Return [x, y] of the center of cell containing provided text 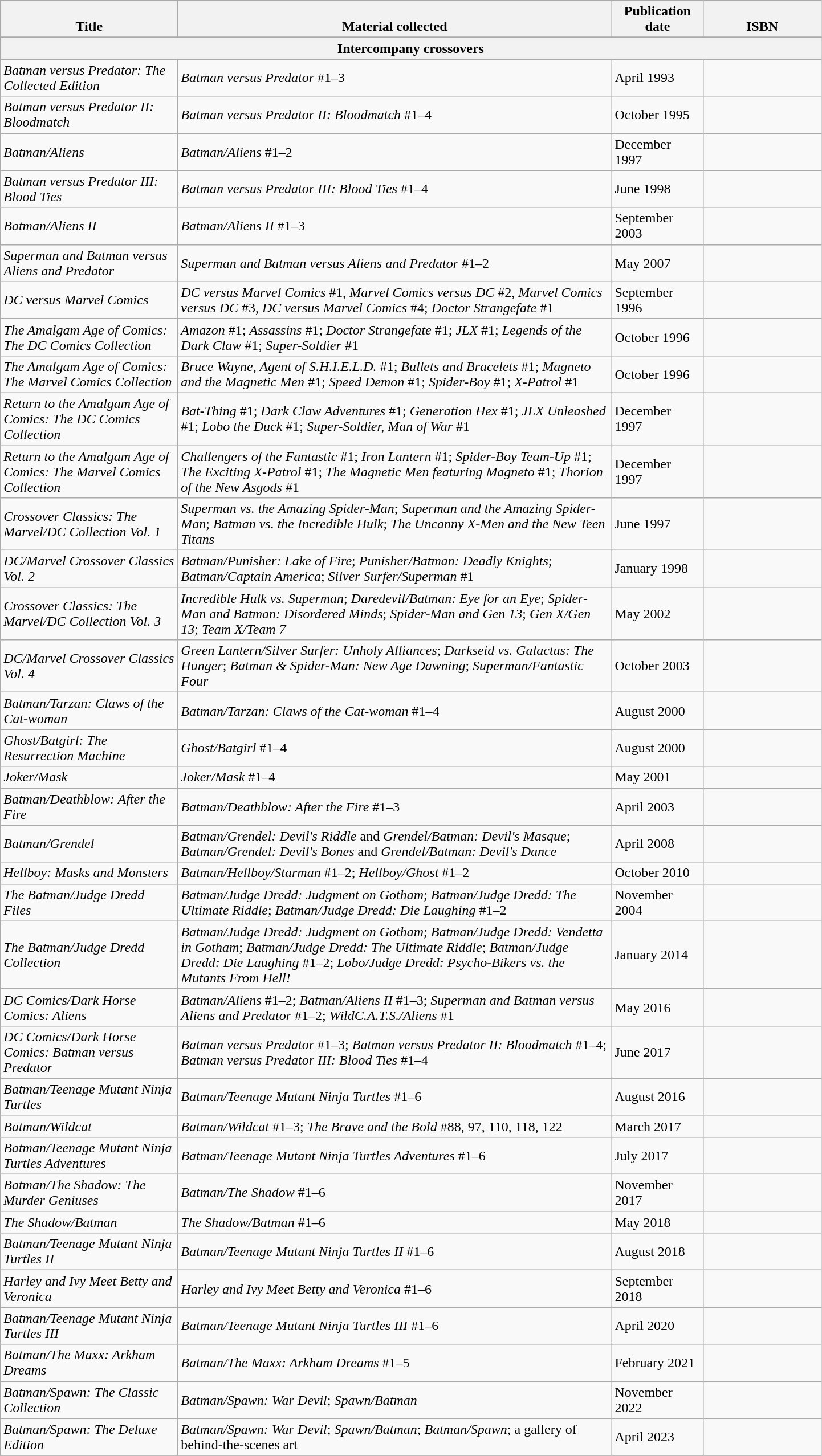
Batman/Punisher: Lake of Fire; Punisher/Batman: Deadly Knights; Batman/Captain America; Silver Surfer/Superman #1 [394, 569]
August 2018 [658, 1251]
Batman/Aliens [89, 152]
April 2003 [658, 807]
Harley and Ivy Meet Betty and Veronica [89, 1289]
Batman/Teenage Mutant Ninja Turtles III [89, 1326]
Batman/Aliens #1–2 [394, 152]
DC/Marvel Crossover Classics Vol. 2 [89, 569]
Batman/Deathblow: After the Fire [89, 807]
ISBN [762, 19]
Batman/Aliens II #1–3 [394, 226]
Batman versus Predator #1–3 [394, 78]
Batman/Teenage Mutant Ninja Turtles [89, 1096]
June 1997 [658, 524]
November 2022 [658, 1400]
Batman/Spawn: The Classic Collection [89, 1400]
February 2021 [658, 1363]
Batman/Wildcat [89, 1127]
June 1998 [658, 189]
Ghost/Batgirl #1–4 [394, 748]
April 2008 [658, 843]
Amazon #1; Assassins #1; Doctor Strangefate #1; JLX #1; Legends of the Dark Claw #1; Super-Soldier #1 [394, 337]
Batman/Teenage Mutant Ninja Turtles II #1–6 [394, 1251]
Batman/Grendel [89, 843]
June 2017 [658, 1052]
Joker/Mask #1–4 [394, 777]
Ghost/Batgirl: The Resurrection Machine [89, 748]
DC/Marvel Crossover Classics Vol. 4 [89, 666]
The Amalgam Age of Comics: The DC Comics Collection [89, 337]
Batman/The Shadow: The Murder Geniuses [89, 1193]
The Batman/Judge Dredd Collection [89, 955]
Batman/Hellboy/Starman #1–2; Hellboy/Ghost #1–2 [394, 873]
Superman and Batman versus Aliens and Predator [89, 263]
November 2017 [658, 1193]
DC versus Marvel Comics #1, Marvel Comics versus DC #2, Marvel Comics versus DC #3, DC versus Marvel Comics #4; Doctor Strangefate #1 [394, 300]
Batman/Tarzan: Claws of the Cat-woman #1–4 [394, 711]
Bruce Wayne, Agent of S.H.I.E.L.D. #1; Bullets and Bracelets #1; Magneto and the Magnetic Men #1; Speed Demon #1; Spider-Boy #1; X-Patrol #1 [394, 374]
Batman versus Predator III: Blood Ties #1–4 [394, 189]
Batman/Aliens II [89, 226]
The Shadow/Batman [89, 1222]
August 2016 [658, 1096]
January 2014 [658, 955]
Batman/Teenage Mutant Ninja Turtles Adventures #1–6 [394, 1156]
May 2002 [658, 614]
Batman/Teenage Mutant Ninja Turtles Adventures [89, 1156]
November 2004 [658, 903]
May 2016 [658, 1008]
Return to the Amalgam Age of Comics: The DC Comics Collection [89, 419]
Batman versus Predator II: Bloodmatch [89, 115]
Harley and Ivy Meet Betty and Veronica #1–6 [394, 1289]
Batman/Deathblow: After the Fire #1–3 [394, 807]
Batman/Grendel: Devil's Riddle and Grendel/Batman: Devil's Masque; Batman/Grendel: Devil's Bones and Grendel/Batman: Devil's Dance [394, 843]
DC Comics/Dark Horse Comics: Batman versus Predator [89, 1052]
The Amalgam Age of Comics: The Marvel Comics Collection [89, 374]
May 2007 [658, 263]
The Shadow/Batman #1–6 [394, 1222]
January 1998 [658, 569]
April 2023 [658, 1437]
Superman and Batman versus Aliens and Predator #1–2 [394, 263]
Batman versus Predator: The Collected Edition [89, 78]
Batman/Spawn: War Devil; Spawn/Batman [394, 1400]
Batman/Wildcat #1–3; The Brave and the Bold #88, 97, 110, 118, 122 [394, 1127]
May 2018 [658, 1222]
Batman/Judge Dredd: Judgment on Gotham; Batman/Judge Dredd: The Ultimate Riddle; Batman/Judge Dredd: Die Laughing #1–2 [394, 903]
Batman/The Maxx: Arkham Dreams #1–5 [394, 1363]
Batman/Tarzan: Claws of the Cat-woman [89, 711]
July 2017 [658, 1156]
Batman/Spawn: War Devil; Spawn/Batman; Batman/Spawn; a gallery of behind-the-scenes art [394, 1437]
Green Lantern/Silver Surfer: Unholy Alliances; Darkseid vs. Galactus: The Hunger; Batman & Spider-Man: New Age Dawning; Superman/Fantastic Four [394, 666]
Title [89, 19]
Batman versus Predator III: Blood Ties [89, 189]
April 2020 [658, 1326]
September 2003 [658, 226]
March 2017 [658, 1127]
October 2003 [658, 666]
Superman vs. the Amazing Spider-Man; Superman and the Amazing Spider-Man; Batman vs. the Incredible Hulk; The Uncanny X-Men and the New Teen Titans [394, 524]
The Batman/Judge Dredd Files [89, 903]
DC versus Marvel Comics [89, 300]
Bat-Thing #1; Dark Claw Adventures #1; Generation Hex #1; JLX Unleashed #1; Lobo the Duck #1; Super-Soldier, Man of War #1 [394, 419]
Material collected [394, 19]
October 1995 [658, 115]
Batman versus Predator II: Bloodmatch #1–4 [394, 115]
Joker/Mask [89, 777]
Batman/Spawn: The Deluxe Edition [89, 1437]
May 2001 [658, 777]
April 1993 [658, 78]
Batman/Teenage Mutant Ninja Turtles #1–6 [394, 1096]
Hellboy: Masks and Monsters [89, 873]
DC Comics/Dark Horse Comics: Aliens [89, 1008]
October 2010 [658, 873]
Batman/The Shadow #1–6 [394, 1193]
September 2018 [658, 1289]
Batman/The Maxx: Arkham Dreams [89, 1363]
Crossover Classics: The Marvel/DC Collection Vol. 3 [89, 614]
Return to the Amalgam Age of Comics: The Marvel Comics Collection [89, 472]
Batman/Teenage Mutant Ninja Turtles II [89, 1251]
Batman/Aliens #1–2; Batman/Aliens II #1–3; Superman and Batman versus Aliens and Predator #1–2; WildC.A.T.S./Aliens #1 [394, 1008]
Batman versus Predator #1–3; Batman versus Predator II: Bloodmatch #1–4; Batman versus Predator III: Blood Ties #1–4 [394, 1052]
Crossover Classics: The Marvel/DC Collection Vol. 1 [89, 524]
September 1996 [658, 300]
Publication date [658, 19]
Intercompany crossovers [410, 48]
Batman/Teenage Mutant Ninja Turtles III #1–6 [394, 1326]
